Extract the (x, y) coordinate from the center of the cell holding the provided text.  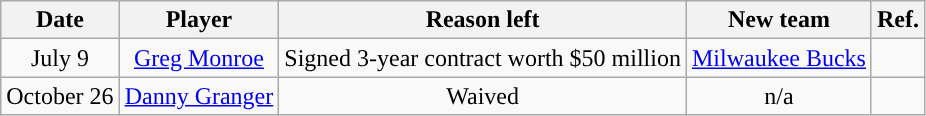
New team (778, 20)
Signed 3-year contract worth $50 million (483, 58)
Milwaukee Bucks (778, 58)
Danny Granger (199, 96)
Date (60, 20)
Ref. (898, 20)
July 9 (60, 58)
Reason left (483, 20)
Waived (483, 96)
n/a (778, 96)
October 26 (60, 96)
Player (199, 20)
Greg Monroe (199, 58)
